Find where the given text appears and provide that cell's center as (X, Y) coordinate. 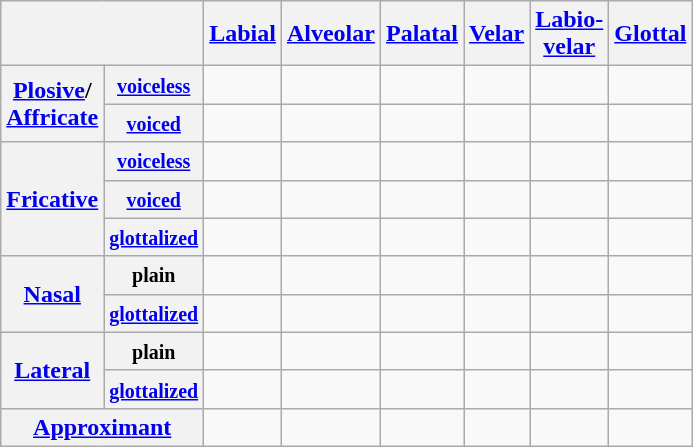
Nasal (52, 294)
Labio-velar (570, 34)
Glottal (650, 34)
Palatal (422, 34)
Approximant (102, 427)
Lateral (52, 370)
Fricative (52, 199)
Plosive/Affricate (52, 104)
Velar (497, 34)
Alveolar (330, 34)
Labial (243, 34)
